From the cell containing the given text, extract its center point as [x, y] coordinate. 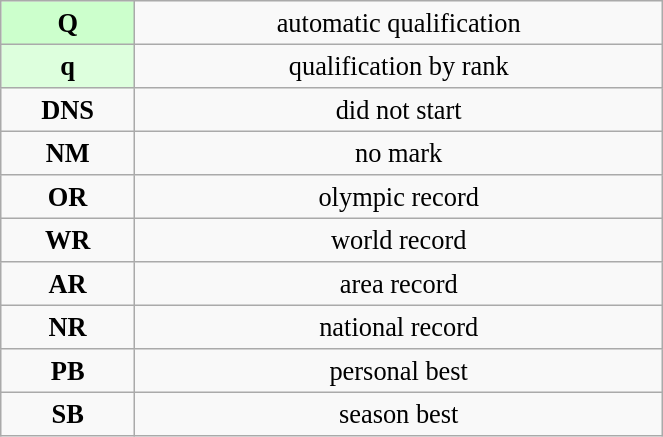
PB [68, 371]
area record [399, 284]
season best [399, 414]
national record [399, 327]
NM [68, 153]
DNS [68, 109]
olympic record [399, 197]
qualification by rank [399, 66]
Q [68, 22]
SB [68, 414]
automatic qualification [399, 22]
world record [399, 240]
no mark [399, 153]
personal best [399, 371]
WR [68, 240]
OR [68, 197]
AR [68, 284]
q [68, 66]
did not start [399, 109]
NR [68, 327]
